Provide the (X, Y) coordinate of the cell's center where the given text is located.  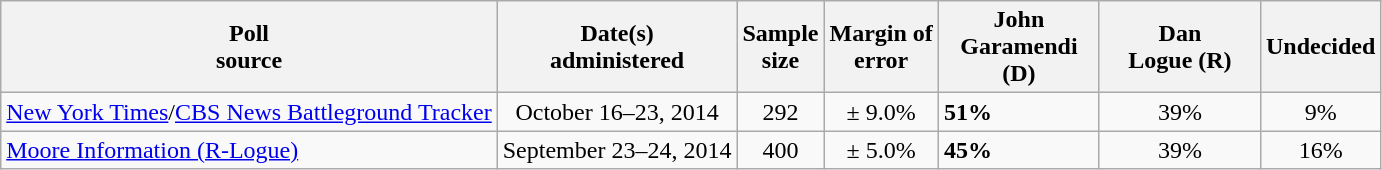
51% (1018, 112)
Samplesize (780, 47)
45% (1018, 150)
September 23–24, 2014 (617, 150)
Moore Information (R-Logue) (249, 150)
400 (780, 150)
Date(s)administered (617, 47)
JohnGaramendi (D) (1018, 47)
New York Times/CBS News Battleground Tracker (249, 112)
9% (1320, 112)
± 5.0% (881, 150)
October 16–23, 2014 (617, 112)
Undecided (1320, 47)
16% (1320, 150)
DanLogue (R) (1180, 47)
± 9.0% (881, 112)
Pollsource (249, 47)
Margin oferror (881, 47)
292 (780, 112)
